Extract the (x, y) coordinate from the center of the cell holding the provided text.  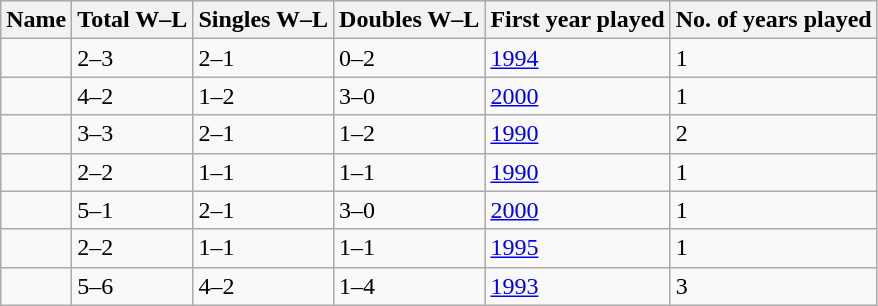
2–3 (132, 58)
Singles W–L (264, 20)
3–3 (132, 134)
1994 (578, 58)
Name (36, 20)
2 (774, 134)
5–6 (132, 286)
Total W–L (132, 20)
0–2 (410, 58)
Doubles W–L (410, 20)
First year played (578, 20)
3 (774, 286)
1995 (578, 248)
1–4 (410, 286)
No. of years played (774, 20)
1993 (578, 286)
5–1 (132, 210)
